Output the (X, Y) coordinate of the center of the cell containing the given text.  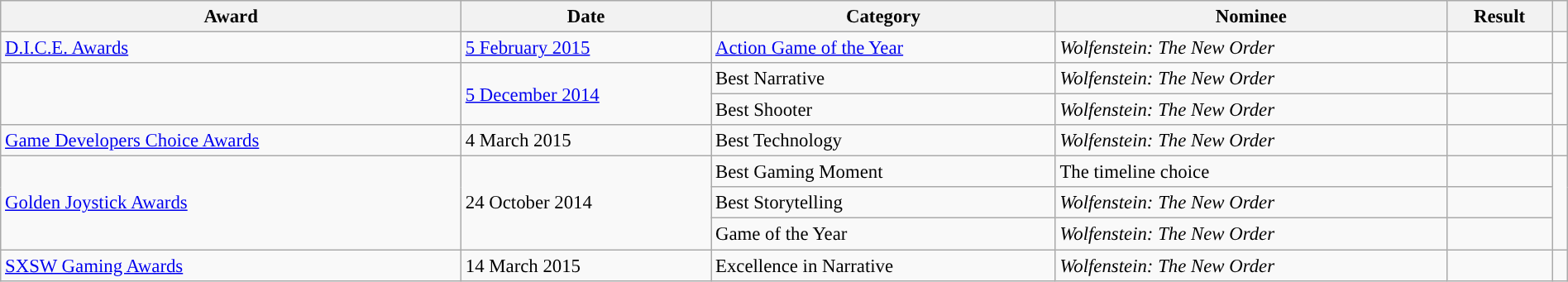
SXSW Gaming Awards (232, 265)
The timeline choice (1250, 172)
Action Game of the Year (883, 48)
D.I.C.E. Awards (232, 48)
Nominee (1250, 17)
Category (883, 17)
Game Developers Choice Awards (232, 141)
Golden Joystick Awards (232, 203)
Award (232, 17)
4 March 2015 (586, 141)
5 February 2015 (586, 48)
Date (586, 17)
14 March 2015 (586, 265)
Result (1499, 17)
Best Shooter (883, 110)
Game of the Year (883, 234)
Best Technology (883, 141)
Best Storytelling (883, 203)
5 December 2014 (586, 94)
24 October 2014 (586, 203)
Best Gaming Moment (883, 172)
Excellence in Narrative (883, 265)
Best Narrative (883, 79)
